Find where the given text appears and provide that cell's center as (X, Y) coordinate. 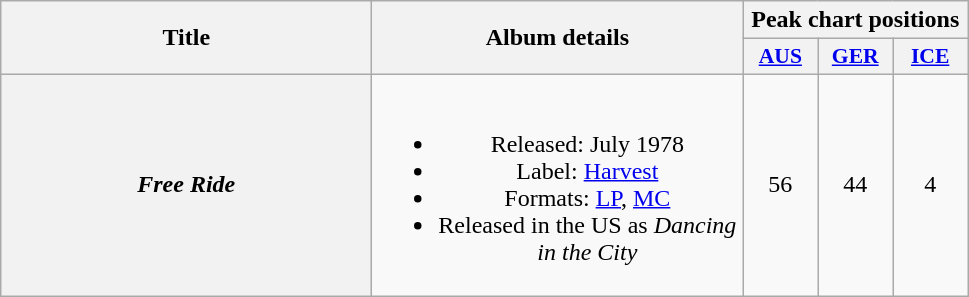
4 (930, 184)
GER (856, 57)
Peak chart positions (856, 20)
44 (856, 184)
Free Ride (186, 184)
Album details (558, 38)
56 (780, 184)
AUS (780, 57)
Released: July 1978Label: HarvestFormats: LP, MCReleased in the US as Dancing in the City (558, 184)
Title (186, 38)
ICE (930, 57)
